Scan for the cell matching the given text and deliver its (X, Y) coordinate at center. 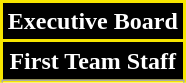
Executive Board (94, 22)
First Team Staff (94, 61)
